Capture the cell that displays the provided text and extract its (x, y) central coordinate. 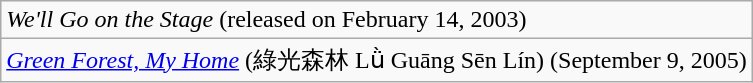
We'll Go on the Stage (released on February 14, 2003) (376, 20)
Green Forest, My Home (綠光森林 Lǜ Guāng Sēn Lín) (September 9, 2005) (376, 60)
